Find where the given text appears and provide that cell's center as (x, y) coordinate. 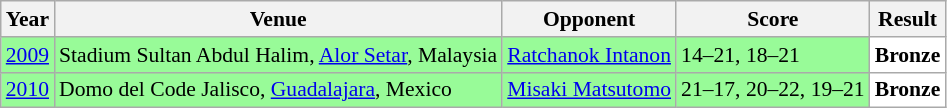
Year (28, 19)
Result (908, 19)
Misaki Matsutomo (589, 90)
Opponent (589, 19)
21–17, 20–22, 19–21 (773, 90)
14–21, 18–21 (773, 55)
2009 (28, 55)
Ratchanok Intanon (589, 55)
Domo del Code Jalisco, Guadalajara, Mexico (278, 90)
2010 (28, 90)
Stadium Sultan Abdul Halim, Alor Setar, Malaysia (278, 55)
Venue (278, 19)
Score (773, 19)
